Return the (X, Y) coordinate for the center point of the cell that contains the specified text.  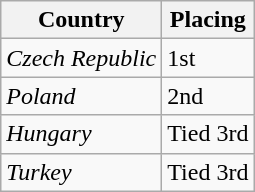
Poland (82, 96)
1st (208, 58)
Turkey (82, 172)
Czech Republic (82, 58)
Hungary (82, 134)
2nd (208, 96)
Country (82, 20)
Placing (208, 20)
